Locate the cell with the specified text and output its (X, Y) center coordinate. 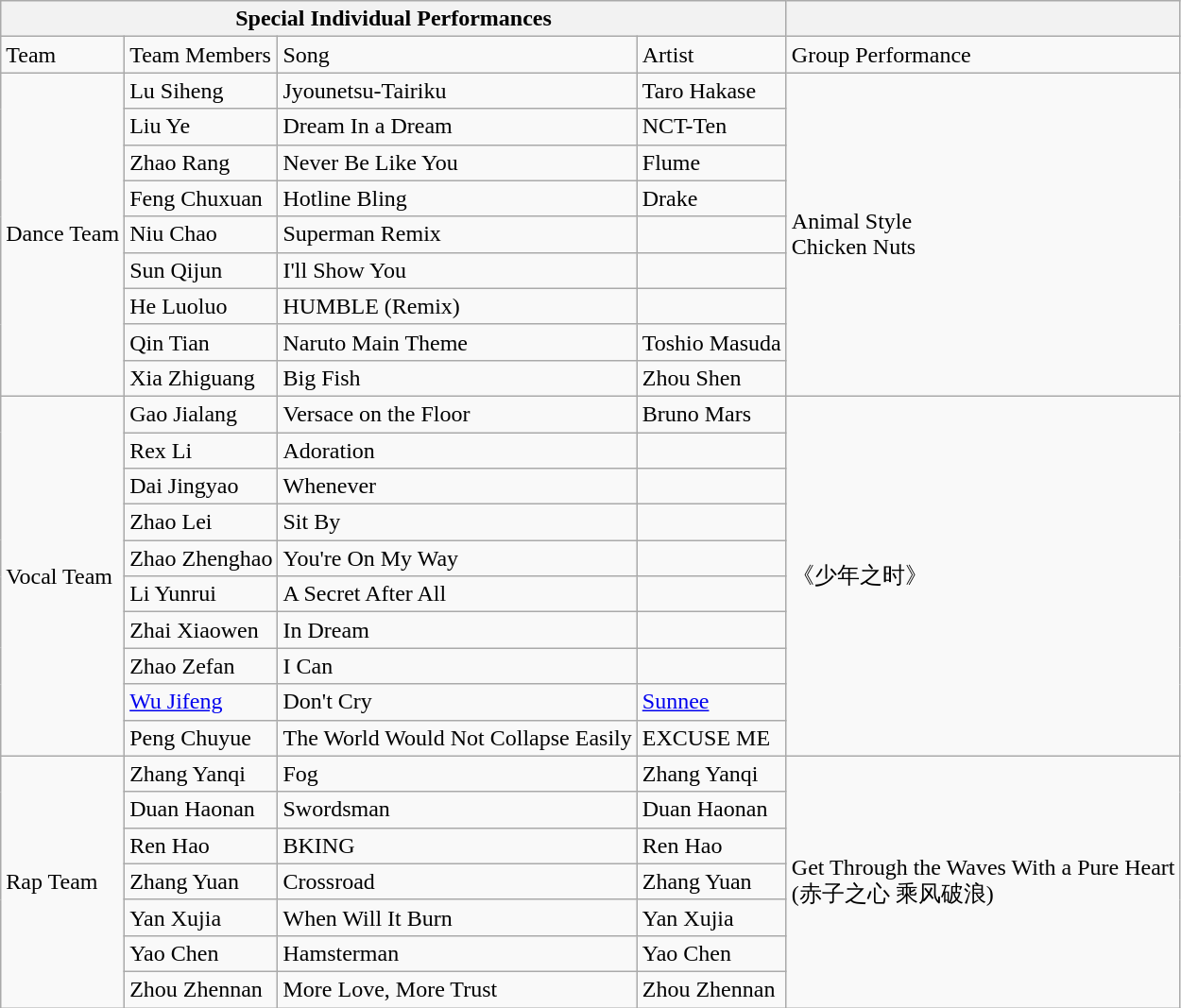
Sit By (457, 522)
Song (457, 55)
Hotline Bling (457, 198)
Big Fish (457, 378)
I Can (457, 666)
Peng Chuyue (201, 738)
Special Individual Performances (394, 19)
Dream In a Dream (457, 127)
Crossroad (457, 881)
More Love, More Trust (457, 989)
Wu Jifeng (201, 702)
Swordsman (457, 810)
Fog (457, 774)
Taro Hakase (711, 91)
Artist (711, 55)
Hamsterman (457, 953)
Li Yunrui (201, 594)
Whenever (457, 487)
Flume (711, 162)
Qin Tian (201, 342)
He Luoluo (201, 306)
Jyounetsu-Tairiku (457, 91)
Sunnee (711, 702)
Adoration (457, 451)
Lu Siheng (201, 91)
EXCUSE ME (711, 738)
Never Be Like You (457, 162)
Rex Li (201, 451)
Team Members (201, 55)
Zhao Rang (201, 162)
The World Would Not Collapse Easily (457, 738)
《少年之时》 (983, 576)
Group Performance (983, 55)
Versace on the Floor (457, 414)
Animal StyleChicken Nuts (983, 234)
Rap Team (62, 881)
Liu Ye (201, 127)
Get Through the Waves With a Pure Heart(赤子之心 乘风破浪) (983, 881)
Naruto Main Theme (457, 342)
I'll Show You (457, 270)
Gao Jialang (201, 414)
Zhou Shen (711, 378)
Vocal Team (62, 576)
HUMBLE (Remix) (457, 306)
Sun Qijun (201, 270)
Feng Chuxuan (201, 198)
Xia Zhiguang (201, 378)
When Will It Burn (457, 917)
Zhai Xiaowen (201, 630)
Zhao Zhenghao (201, 558)
Zhao Lei (201, 522)
NCT-Ten (711, 127)
Niu Chao (201, 234)
Dance Team (62, 234)
Superman Remix (457, 234)
Drake (711, 198)
A Secret After All (457, 594)
Toshio Masuda (711, 342)
You're On My Way (457, 558)
In Dream (457, 630)
Don't Cry (457, 702)
Zhao Zefan (201, 666)
Team (62, 55)
Dai Jingyao (201, 487)
Bruno Mars (711, 414)
BKING (457, 846)
